Return the [x, y] coordinate for the center point of the cell that contains the specified text.  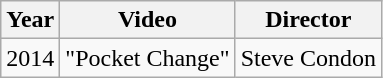
Year [30, 20]
Video [148, 20]
Steve Condon [308, 58]
Director [308, 20]
2014 [30, 58]
"Pocket Change" [148, 58]
